Capture the cell that displays the provided text and extract its [x, y] central coordinate. 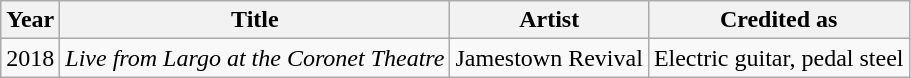
2018 [30, 58]
Artist [549, 20]
Electric guitar, pedal steel [778, 58]
Title [255, 20]
Credited as [778, 20]
Year [30, 20]
Jamestown Revival [549, 58]
Live from Largo at the Coronet Theatre [255, 58]
